Find where the given text appears and provide that cell's center as (X, Y) coordinate. 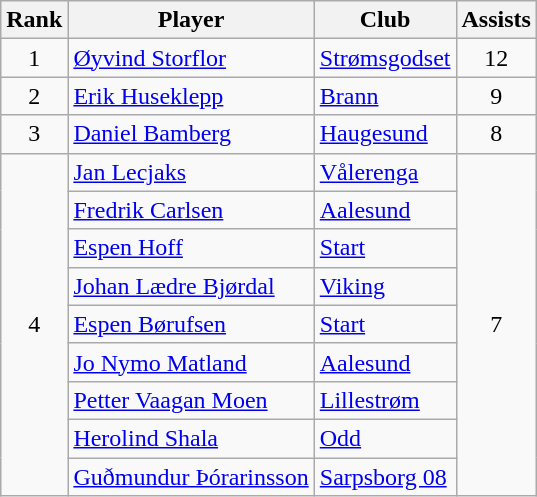
Petter Vaagan Moen (191, 400)
Club (385, 20)
Assists (496, 20)
Jan Lecjaks (191, 172)
Brann (385, 96)
Espen Børufsen (191, 324)
Odd (385, 438)
Vålerenga (385, 172)
Erik Huseklepp (191, 96)
Player (191, 20)
7 (496, 324)
Jo Nymo Matland (191, 362)
Sarpsborg 08 (385, 477)
12 (496, 58)
Fredrik Carlsen (191, 210)
Haugesund (385, 134)
Guðmundur Þórarinsson (191, 477)
Øyvind Storflor (191, 58)
2 (34, 96)
Johan Lædre Bjørdal (191, 286)
4 (34, 324)
1 (34, 58)
Rank (34, 20)
Strømsgodset (385, 58)
Viking (385, 286)
9 (496, 96)
3 (34, 134)
Lillestrøm (385, 400)
Herolind Shala (191, 438)
Daniel Bamberg (191, 134)
Espen Hoff (191, 248)
8 (496, 134)
